Search for the cell housing the specified text and yield its [x, y] center coordinate. 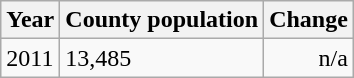
n/a [309, 58]
County population [162, 20]
2011 [30, 58]
13,485 [162, 58]
Year [30, 20]
Change [309, 20]
